Determine the [X, Y] coordinate at the center of the cell enclosing the given text.  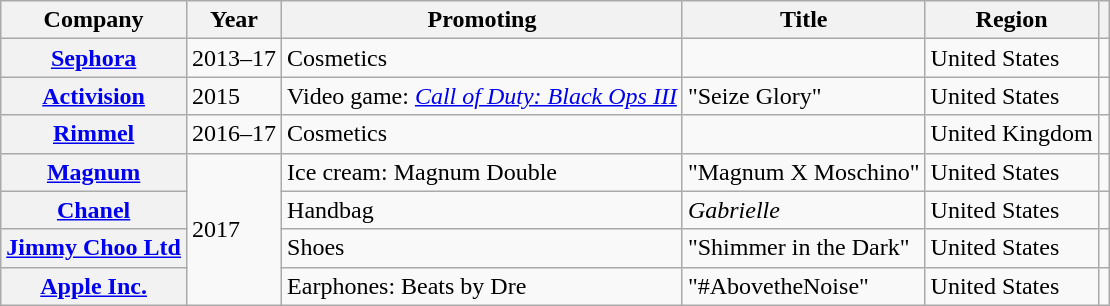
Chanel [94, 210]
Region [1012, 20]
2016–17 [234, 134]
Handbag [482, 210]
2015 [234, 96]
Earphones: Beats by Dre [482, 286]
United Kingdom [1012, 134]
Activision [94, 96]
Company [94, 20]
Apple Inc. [94, 286]
Ice cream: Magnum Double [482, 172]
"#AbovetheNoise" [804, 286]
Gabrielle [804, 210]
Shoes [482, 248]
"Magnum X Moschino" [804, 172]
Magnum [94, 172]
"Seize Glory" [804, 96]
Promoting [482, 20]
"Shimmer in the Dark" [804, 248]
Rimmel [94, 134]
2013–17 [234, 58]
Jimmy Choo Ltd [94, 248]
Video game: Call of Duty: Black Ops III [482, 96]
Title [804, 20]
Year [234, 20]
Sephora [94, 58]
2017 [234, 229]
